Output the [x, y] coordinate of the center of the cell containing the given text.  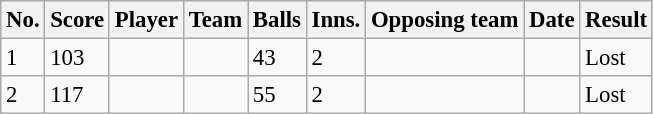
Team [215, 20]
No. [23, 20]
43 [278, 58]
Player [146, 20]
Opposing team [445, 20]
103 [78, 58]
1 [23, 58]
117 [78, 95]
Date [552, 20]
Balls [278, 20]
55 [278, 95]
Result [616, 20]
Score [78, 20]
Inns. [336, 20]
